Determine the (x, y) coordinate at the center of the cell enclosing the given text.  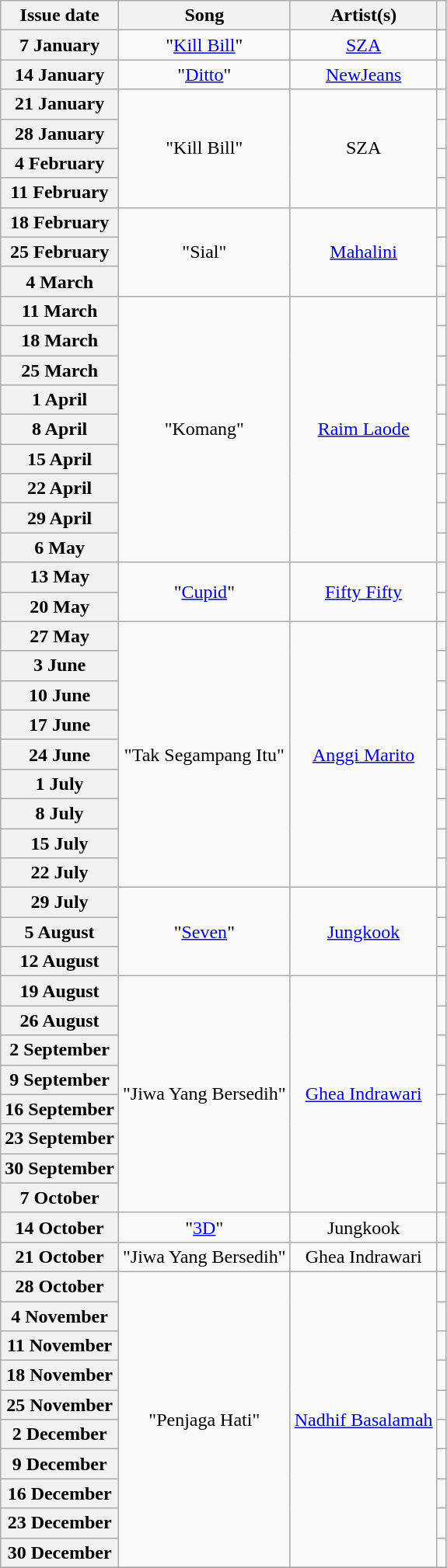
1 April (60, 400)
Raim Laode (364, 429)
15 April (60, 459)
10 June (60, 695)
18 February (60, 222)
15 July (60, 843)
11 February (60, 193)
26 August (60, 1020)
30 December (60, 1552)
23 September (60, 1139)
23 December (60, 1523)
16 December (60, 1493)
20 May (60, 607)
Anggi Marito (364, 755)
"3D" (204, 1227)
13 May (60, 577)
27 May (60, 636)
29 July (60, 902)
18 November (60, 1375)
Song (204, 16)
"Penjaga Hati" (204, 1420)
28 January (60, 134)
19 August (60, 991)
22 April (60, 488)
"Ditto" (204, 75)
25 February (60, 252)
Issue date (60, 16)
25 November (60, 1405)
9 December (60, 1464)
NewJeans (364, 75)
30 September (60, 1168)
28 October (60, 1286)
1 July (60, 784)
"Sial" (204, 252)
14 January (60, 75)
21 October (60, 1257)
6 May (60, 548)
7 October (60, 1198)
24 June (60, 754)
29 April (60, 518)
25 March (60, 370)
5 August (60, 932)
"Cupid" (204, 592)
Artist(s) (364, 16)
Nadhif Basalamah (364, 1420)
18 March (60, 340)
11 March (60, 311)
"Tak Segampang Itu" (204, 755)
4 March (60, 281)
Fifty Fifty (364, 592)
22 July (60, 873)
17 June (60, 725)
12 August (60, 961)
4 November (60, 1316)
11 November (60, 1346)
16 September (60, 1109)
21 January (60, 104)
"Seven" (204, 932)
3 June (60, 666)
8 April (60, 429)
9 September (60, 1080)
14 October (60, 1227)
4 February (60, 163)
8 July (60, 813)
"Komang" (204, 429)
7 January (60, 45)
Mahalini (364, 252)
2 December (60, 1434)
2 September (60, 1050)
